Return (x, y) of the center of cell containing provided text 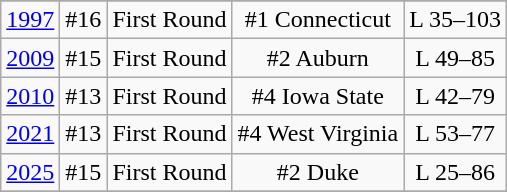
2025 (30, 172)
L 42–79 (456, 96)
1997 (30, 20)
#2 Duke (318, 172)
#4 Iowa State (318, 96)
L 35–103 (456, 20)
#4 West Virginia (318, 134)
#2 Auburn (318, 58)
#1 Connecticut (318, 20)
#16 (84, 20)
L 53–77 (456, 134)
L 49–85 (456, 58)
L 25–86 (456, 172)
2010 (30, 96)
2021 (30, 134)
2009 (30, 58)
